Extract the (x, y) coordinate from the center of the cell holding the provided text.  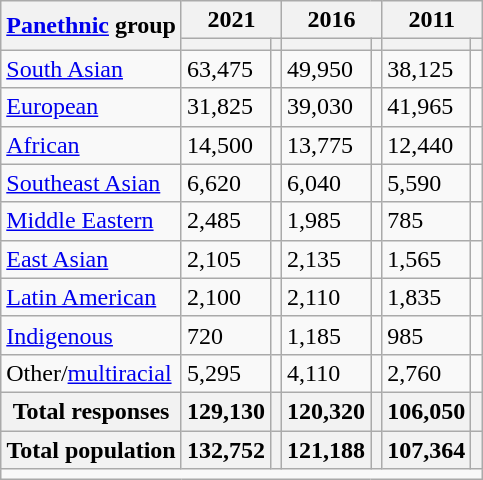
Other/multiracial (92, 373)
2,485 (226, 221)
2021 (231, 20)
6,620 (226, 183)
120,320 (326, 411)
Southeast Asian (92, 183)
2,105 (226, 259)
985 (426, 335)
49,950 (326, 69)
2,110 (326, 297)
41,965 (426, 107)
121,188 (326, 449)
South Asian (92, 69)
31,825 (226, 107)
5,590 (426, 183)
2011 (432, 20)
Total responses (92, 411)
Panethnic group (92, 26)
107,364 (426, 449)
132,752 (226, 449)
African (92, 145)
785 (426, 221)
63,475 (226, 69)
38,125 (426, 69)
Indigenous (92, 335)
2,135 (326, 259)
1,985 (326, 221)
6,040 (326, 183)
5,295 (226, 373)
1,185 (326, 335)
Middle Eastern (92, 221)
39,030 (326, 107)
129,130 (226, 411)
European (92, 107)
2,100 (226, 297)
1,565 (426, 259)
13,775 (326, 145)
Latin American (92, 297)
4,110 (326, 373)
720 (226, 335)
1,835 (426, 297)
East Asian (92, 259)
2,760 (426, 373)
14,500 (226, 145)
12,440 (426, 145)
106,050 (426, 411)
2016 (332, 20)
Total population (92, 449)
